Determine the (X, Y) coordinate at the center of the cell enclosing the given text.  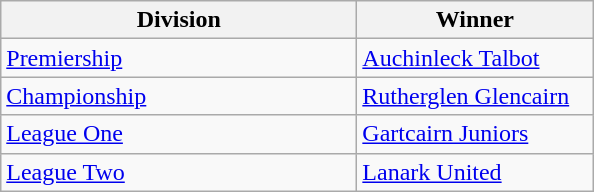
Auchinleck Talbot (475, 58)
Championship (179, 96)
League Two (179, 172)
Rutherglen Glencairn (475, 96)
Lanark United (475, 172)
Winner (475, 20)
Gartcairn Juniors (475, 134)
Division (179, 20)
League One (179, 134)
Premiership (179, 58)
